Search for the cell housing the specified text and yield its [x, y] center coordinate. 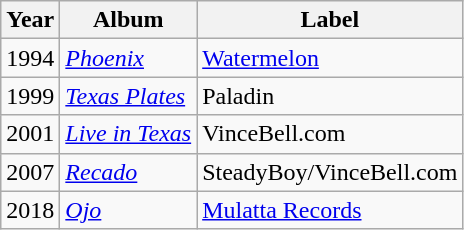
2001 [30, 134]
Ojo [128, 210]
1994 [30, 58]
Album [128, 20]
Mulatta Records [330, 210]
Label [330, 20]
Texas Plates [128, 96]
2018 [30, 210]
Watermelon [330, 58]
1999 [30, 96]
SteadyBoy/VinceBell.com [330, 172]
Paladin [330, 96]
2007 [30, 172]
Year [30, 20]
Live in Texas [128, 134]
Phoenix [128, 58]
VinceBell.com [330, 134]
Recado [128, 172]
